Scan for the cell matching the given text and deliver its (X, Y) coordinate at center. 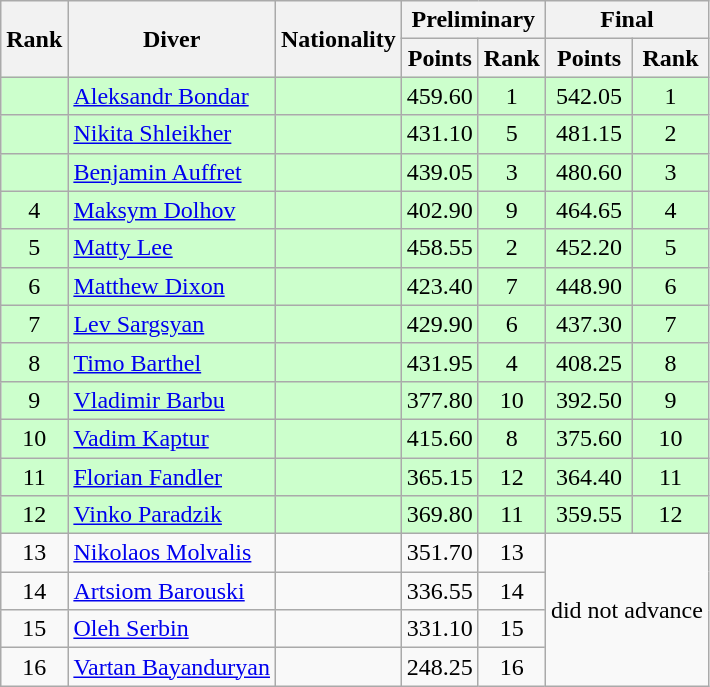
Vadim Kaptur (172, 438)
408.25 (588, 362)
Vladimir Barbu (172, 400)
365.15 (440, 477)
Vinko Paradzik (172, 515)
415.60 (440, 438)
377.80 (440, 400)
392.50 (588, 400)
Final (626, 20)
331.10 (440, 629)
364.40 (588, 477)
375.60 (588, 438)
336.55 (440, 591)
431.95 (440, 362)
Vartan Bayanduryan (172, 667)
429.90 (440, 324)
480.60 (588, 172)
459.60 (440, 96)
248.25 (440, 667)
481.15 (588, 134)
359.55 (588, 515)
Aleksandr Bondar (172, 96)
Matty Lee (172, 248)
Diver (172, 39)
402.90 (440, 210)
Matthew Dixon (172, 286)
Artsiom Barouski (172, 591)
Oleh Serbin (172, 629)
351.70 (440, 553)
Nationality (339, 39)
Maksym Dolhov (172, 210)
Nikolaos Molvalis (172, 553)
369.80 (440, 515)
423.40 (440, 286)
542.05 (588, 96)
Florian Fandler (172, 477)
Benjamin Auffret (172, 172)
Preliminary (473, 20)
439.05 (440, 172)
448.90 (588, 286)
Nikita Shleikher (172, 134)
458.55 (440, 248)
431.10 (440, 134)
did not advance (626, 610)
437.30 (588, 324)
452.20 (588, 248)
Timo Barthel (172, 362)
464.65 (588, 210)
Lev Sargsyan (172, 324)
